Provide the [x, y] coordinate of the cell's center where the given text is located.  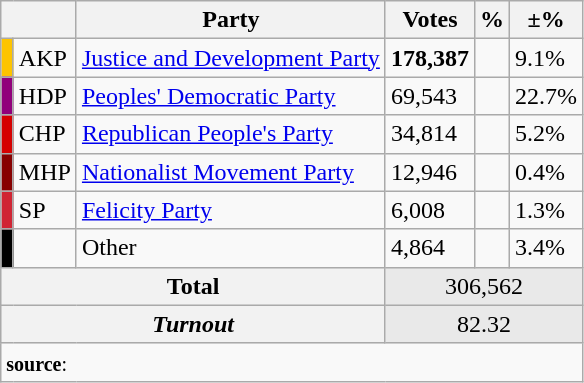
Republican People's Party [230, 134]
source: [292, 362]
Peoples' Democratic Party [230, 96]
Votes [430, 20]
% [492, 20]
Felicity Party [230, 210]
Nationalist Movement Party [230, 172]
±% [546, 20]
CHP [44, 134]
4,864 [430, 248]
HDP [44, 96]
34,814 [430, 134]
MHP [44, 172]
306,562 [484, 286]
5.2% [546, 134]
SP [44, 210]
Turnout [194, 324]
22.7% [546, 96]
9.1% [546, 58]
0.4% [546, 172]
82.32 [484, 324]
Other [230, 248]
6,008 [430, 210]
69,543 [430, 96]
Total [194, 286]
12,946 [430, 172]
178,387 [430, 58]
1.3% [546, 210]
3.4% [546, 248]
AKP [44, 58]
Party [230, 20]
Justice and Development Party [230, 58]
